Capture the cell that displays the provided text and extract its [X, Y] central coordinate. 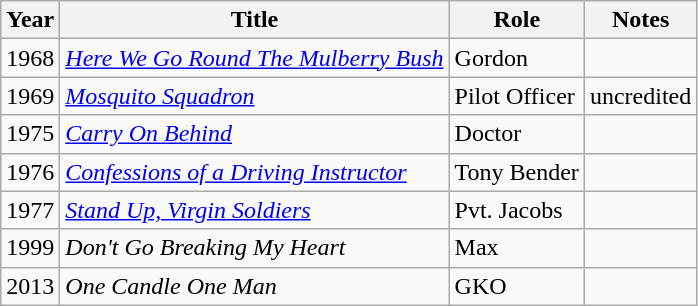
1968 [30, 58]
Don't Go Breaking My Heart [254, 248]
2013 [30, 286]
Here We Go Round The Mulberry Bush [254, 58]
One Candle One Man [254, 286]
Notes [640, 20]
Mosquito Squadron [254, 96]
Carry On Behind [254, 134]
Doctor [516, 134]
Pvt. Jacobs [516, 210]
1976 [30, 172]
Title [254, 20]
1977 [30, 210]
Role [516, 20]
1969 [30, 96]
Max [516, 248]
1975 [30, 134]
GKO [516, 286]
Year [30, 20]
uncredited [640, 96]
1999 [30, 248]
Pilot Officer [516, 96]
Tony Bender [516, 172]
Stand Up, Virgin Soldiers [254, 210]
Gordon [516, 58]
Confessions of a Driving Instructor [254, 172]
